Return the [x, y] coordinate for the center point of the cell that contains the specified text.  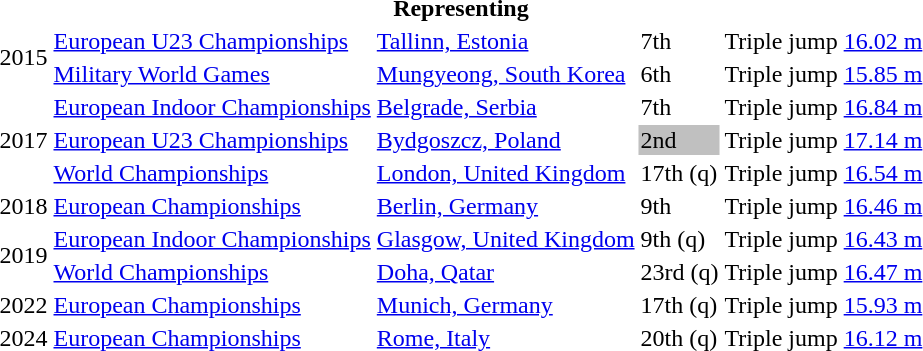
Munich, Germany [506, 305]
6th [680, 74]
Military World Games [212, 74]
Belgrade, Serbia [506, 107]
2nd [680, 140]
Tallinn, Estonia [506, 41]
9th (q) [680, 239]
Berlin, Germany [506, 206]
9th [680, 206]
23rd (q) [680, 272]
London, United Kingdom [506, 173]
Doha, Qatar [506, 272]
Glasgow, United Kingdom [506, 239]
Bydgoszcz, Poland [506, 140]
Mungyeong, South Korea [506, 74]
